Extract the (x, y) coordinate from the center of the cell holding the provided text.  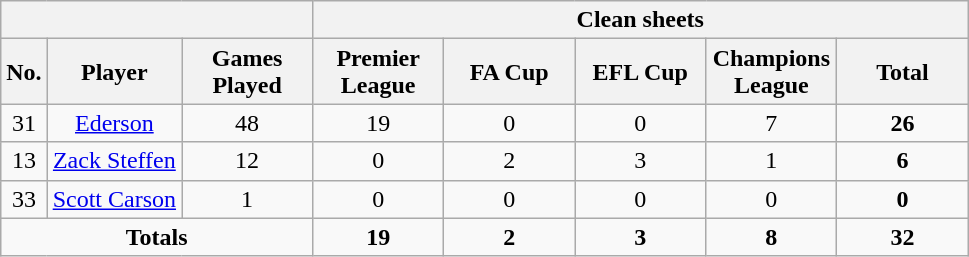
31 (24, 123)
FA Cup (510, 72)
Total (902, 72)
32 (902, 237)
33 (24, 199)
13 (24, 161)
Zack Steffen (114, 161)
Player (114, 72)
Ederson (114, 123)
Games Played (248, 72)
6 (902, 161)
48 (248, 123)
Champions League (772, 72)
Totals (157, 237)
Scott Carson (114, 199)
12 (248, 161)
EFL Cup (640, 72)
7 (772, 123)
Premier League (378, 72)
26 (902, 123)
8 (772, 237)
No. (24, 72)
Clean sheets (640, 20)
